Provide the [x, y] coordinate of the cell's center where the given text is located.  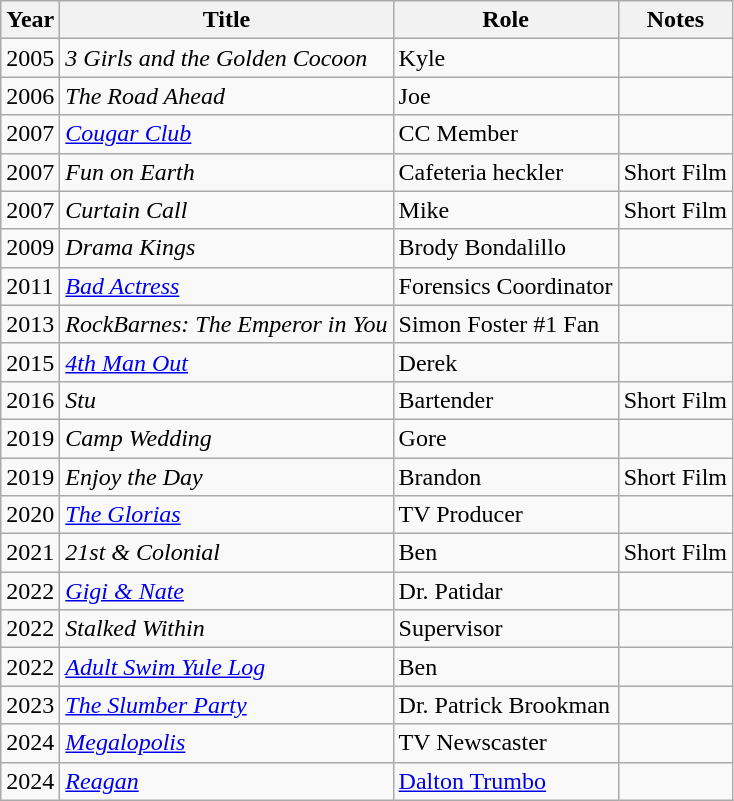
The Slumber Party [226, 705]
Dr. Patidar [506, 591]
Brandon [506, 477]
4th Man Out [226, 362]
Stalked Within [226, 629]
2006 [30, 96]
RockBarnes: The Emperor in You [226, 324]
3 Girls and the Golden Cocoon [226, 58]
Enjoy the Day [226, 477]
Role [506, 20]
The Road Ahead [226, 96]
2023 [30, 705]
The Glorias [226, 515]
Camp Wedding [226, 438]
Simon Foster #1 Fan [506, 324]
Mike [506, 210]
Dr. Patrick Brookman [506, 705]
2020 [30, 515]
2015 [30, 362]
Notes [675, 20]
Cafeteria heckler [506, 172]
2011 [30, 286]
TV Newscaster [506, 743]
Gore [506, 438]
2013 [30, 324]
Derek [506, 362]
Kyle [506, 58]
Supervisor [506, 629]
Bartender [506, 400]
Cougar Club [226, 134]
Forensics Coordinator [506, 286]
2016 [30, 400]
CC Member [506, 134]
Reagan [226, 781]
Brody Bondalillo [506, 248]
Year [30, 20]
Adult Swim Yule Log [226, 667]
Stu [226, 400]
Bad Actress [226, 286]
Gigi & Nate [226, 591]
Dalton Trumbo [506, 781]
Megalopolis [226, 743]
TV Producer [506, 515]
Fun on Earth [226, 172]
Joe [506, 96]
21st & Colonial [226, 553]
2021 [30, 553]
Curtain Call [226, 210]
Title [226, 20]
2009 [30, 248]
2005 [30, 58]
Drama Kings [226, 248]
